Output the (x, y) coordinate of the center of the cell containing the given text.  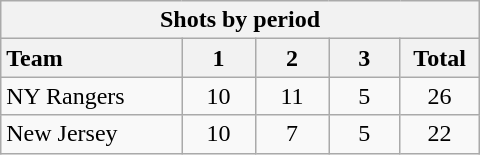
Team (92, 58)
1 (219, 58)
NY Rangers (92, 96)
Shots by period (240, 20)
7 (292, 134)
11 (292, 96)
New Jersey (92, 134)
26 (440, 96)
3 (364, 58)
Total (440, 58)
2 (292, 58)
22 (440, 134)
